For the text-containing cell, return its midpoint in [x, y] coordinate format. 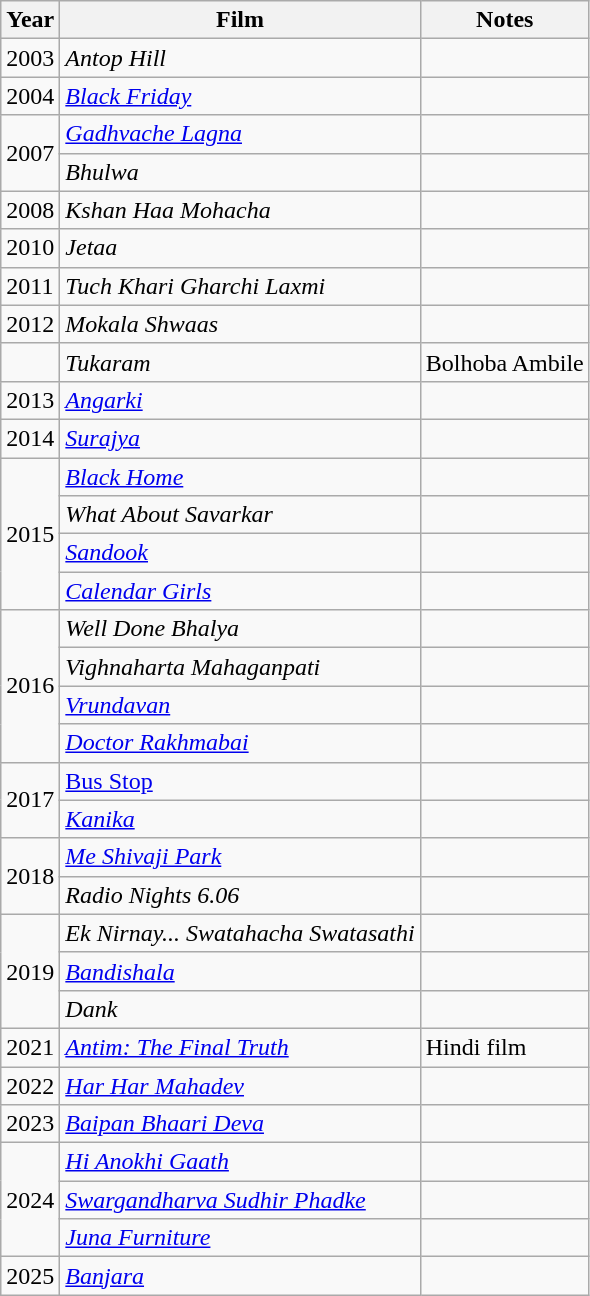
2012 [30, 324]
Kanika [240, 819]
Antop Hill [240, 58]
Bus Stop [240, 781]
2024 [30, 1200]
Jetaa [240, 248]
Hi Anokhi Gaath [240, 1162]
2022 [30, 1085]
Har Har Mahadev [240, 1085]
Bhulwa [240, 172]
2004 [30, 96]
Dank [240, 1009]
Angarki [240, 400]
2019 [30, 971]
2023 [30, 1124]
Bandishala [240, 971]
Bolhoba Ambile [504, 362]
Film [240, 20]
Me Shivaji Park [240, 857]
Vrundavan [240, 705]
Calendar Girls [240, 591]
2010 [30, 248]
Doctor Rakhmabai [240, 743]
2016 [30, 686]
2025 [30, 1276]
Swargandharva Sudhir Phadke [240, 1200]
Notes [504, 20]
Juna Furniture [240, 1238]
2021 [30, 1047]
Ek Nirnay... Swatahacha Swatasathi [240, 933]
Sandook [240, 553]
What About Savarkar [240, 515]
2017 [30, 800]
Baipan Bhaari Deva [240, 1124]
Antim: The Final Truth [240, 1047]
Black Friday [240, 96]
2015 [30, 534]
2013 [30, 400]
Black Home [240, 477]
Banjara [240, 1276]
Surajya [240, 438]
Gadhvache Lagna [240, 134]
Tuch Khari Gharchi Laxmi [240, 286]
Well Done Bhalya [240, 629]
Year [30, 20]
Vighnaharta Mahaganpati [240, 667]
2014 [30, 438]
Hindi film [504, 1047]
2003 [30, 58]
Mokala Shwaas [240, 324]
2018 [30, 876]
Radio Nights 6.06 [240, 895]
2011 [30, 286]
Kshan Haa Mohacha [240, 210]
2007 [30, 153]
2008 [30, 210]
Tukaram [240, 362]
